Pinpoint the cell where the given text exists, returning its (X, Y) midpoint coordinate. 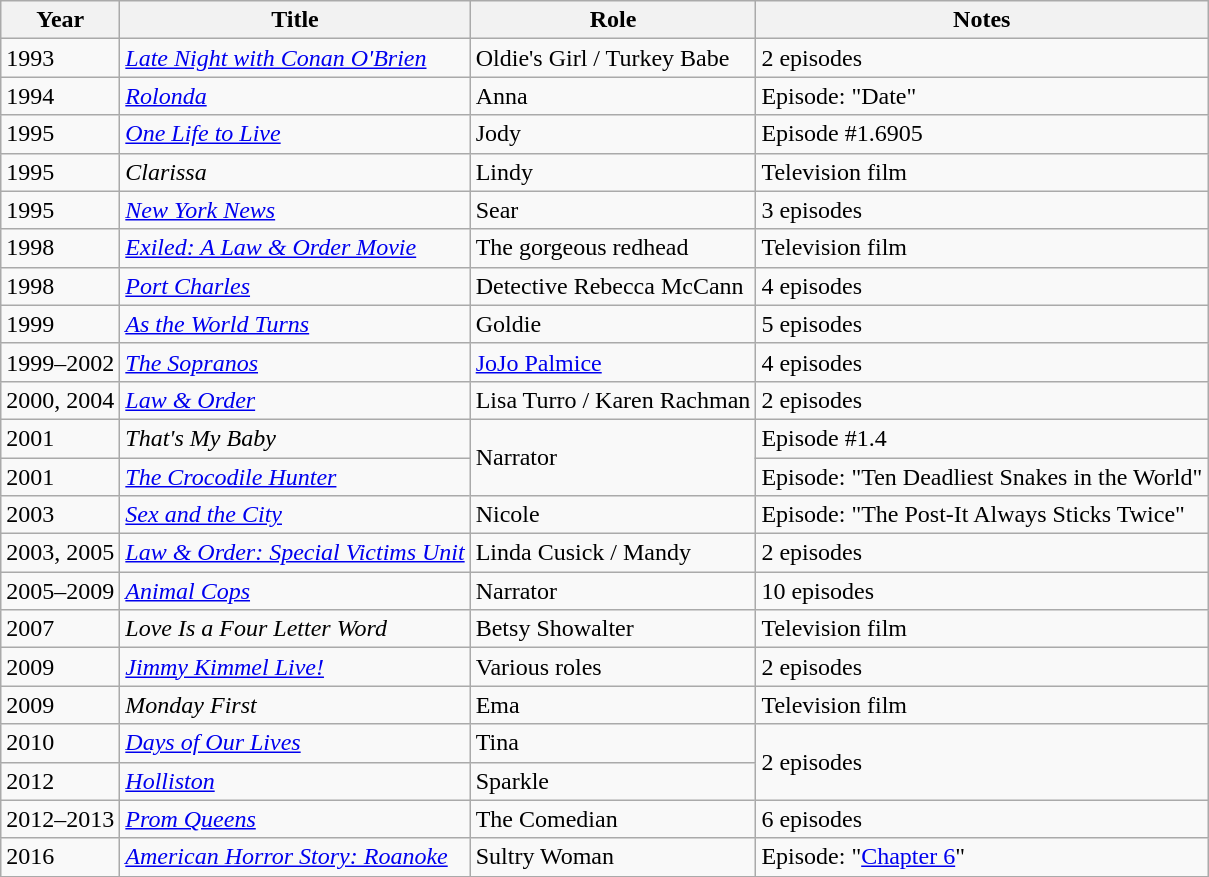
1993 (60, 58)
3 episodes (982, 210)
Nicole (613, 515)
1999–2002 (60, 362)
One Life to Live (295, 134)
Tina (613, 743)
Anna (613, 96)
Port Charles (295, 286)
2007 (60, 629)
Goldie (613, 324)
1999 (60, 324)
Episode: "Date" (982, 96)
Law & Order (295, 400)
2010 (60, 743)
Year (60, 20)
Episode: "Ten Deadliest Snakes in the World" (982, 477)
Jody (613, 134)
Jimmy Kimmel Live! (295, 667)
Clarissa (295, 172)
1994 (60, 96)
2003, 2005 (60, 553)
American Horror Story: Roanoke (295, 857)
5 episodes (982, 324)
The gorgeous redhead (613, 248)
2012 (60, 781)
Late Night with Conan O'Brien (295, 58)
Sultry Woman (613, 857)
Rolonda (295, 96)
Exiled: A Law & Order Movie (295, 248)
Lisa Turro / Karen Rachman (613, 400)
10 episodes (982, 591)
Sear (613, 210)
Episode: "Chapter 6" (982, 857)
6 episodes (982, 819)
Episode: "The Post-It Always Sticks Twice" (982, 515)
That's My Baby (295, 438)
Notes (982, 20)
Detective Rebecca McCann (613, 286)
New York News (295, 210)
Oldie's Girl / Turkey Babe (613, 58)
Days of Our Lives (295, 743)
Betsy Showalter (613, 629)
Holliston (295, 781)
The Crocodile Hunter (295, 477)
JoJo Palmice (613, 362)
The Comedian (613, 819)
Role (613, 20)
Law & Order: Special Victims Unit (295, 553)
The Sopranos (295, 362)
2000, 2004 (60, 400)
Love Is a Four Letter Word (295, 629)
Monday First (295, 705)
Lindy (613, 172)
2016 (60, 857)
Episode #1.4 (982, 438)
Sparkle (613, 781)
Title (295, 20)
Various roles (613, 667)
As the World Turns (295, 324)
2003 (60, 515)
Animal Cops (295, 591)
Prom Queens (295, 819)
Sex and the City (295, 515)
Linda Cusick / Mandy (613, 553)
2012–2013 (60, 819)
Ema (613, 705)
2005–2009 (60, 591)
Episode #1.6905 (982, 134)
